Detect which cell encompasses the target text, then output its [X, Y] center coordinate. 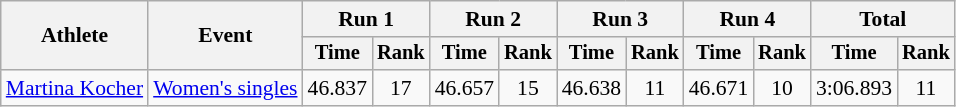
Martina Kocher [74, 88]
Women's singles [225, 88]
46.671 [718, 88]
10 [782, 88]
Run 3 [620, 19]
Athlete [74, 36]
Run 1 [366, 19]
Total [883, 19]
Run 4 [748, 19]
3:06.893 [854, 88]
46.657 [464, 88]
46.638 [592, 88]
Run 2 [494, 19]
46.837 [338, 88]
Event [225, 36]
15 [528, 88]
17 [401, 88]
